Capture the cell that displays the provided text and extract its [X, Y] central coordinate. 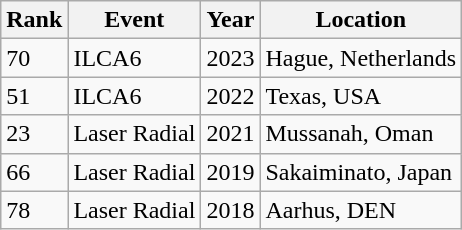
2022 [230, 96]
2021 [230, 134]
Sakaiminato, Japan [361, 172]
Mussanah, Oman [361, 134]
Texas, USA [361, 96]
2019 [230, 172]
78 [34, 210]
Hague, Netherlands [361, 58]
Event [134, 20]
2018 [230, 210]
Year [230, 20]
51 [34, 96]
23 [34, 134]
Location [361, 20]
66 [34, 172]
Aarhus, DEN [361, 210]
2023 [230, 58]
70 [34, 58]
Rank [34, 20]
